Search for the cell housing the specified text and yield its (x, y) center coordinate. 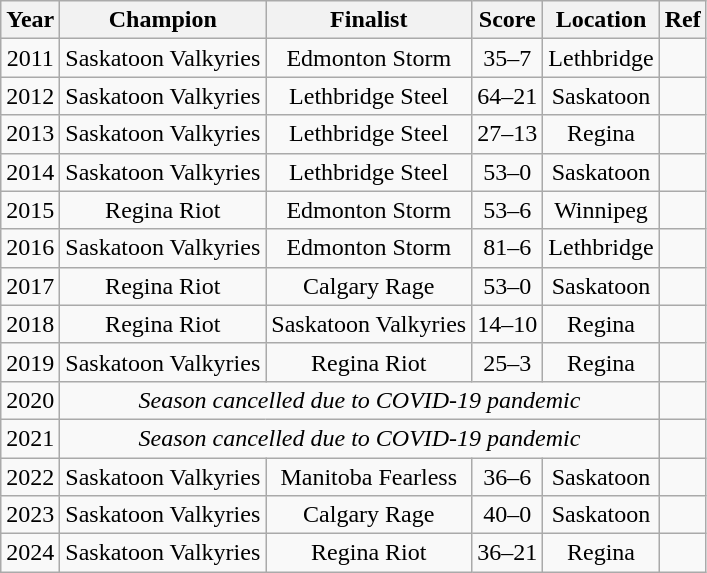
2017 (30, 286)
40–0 (508, 515)
81–6 (508, 248)
2016 (30, 248)
2011 (30, 58)
Year (30, 20)
36–6 (508, 477)
2019 (30, 362)
27–13 (508, 134)
Location (601, 20)
Ref (682, 20)
36–21 (508, 553)
2021 (30, 438)
2023 (30, 515)
2024 (30, 553)
2015 (30, 210)
2022 (30, 477)
Manitoba Fearless (369, 477)
2018 (30, 324)
Finalist (369, 20)
2013 (30, 134)
Score (508, 20)
25–3 (508, 362)
2012 (30, 96)
Winnipeg (601, 210)
53–6 (508, 210)
35–7 (508, 58)
64–21 (508, 96)
2020 (30, 400)
2014 (30, 172)
14–10 (508, 324)
Champion (163, 20)
